Output the (X, Y) coordinate of the center of the cell containing the given text.  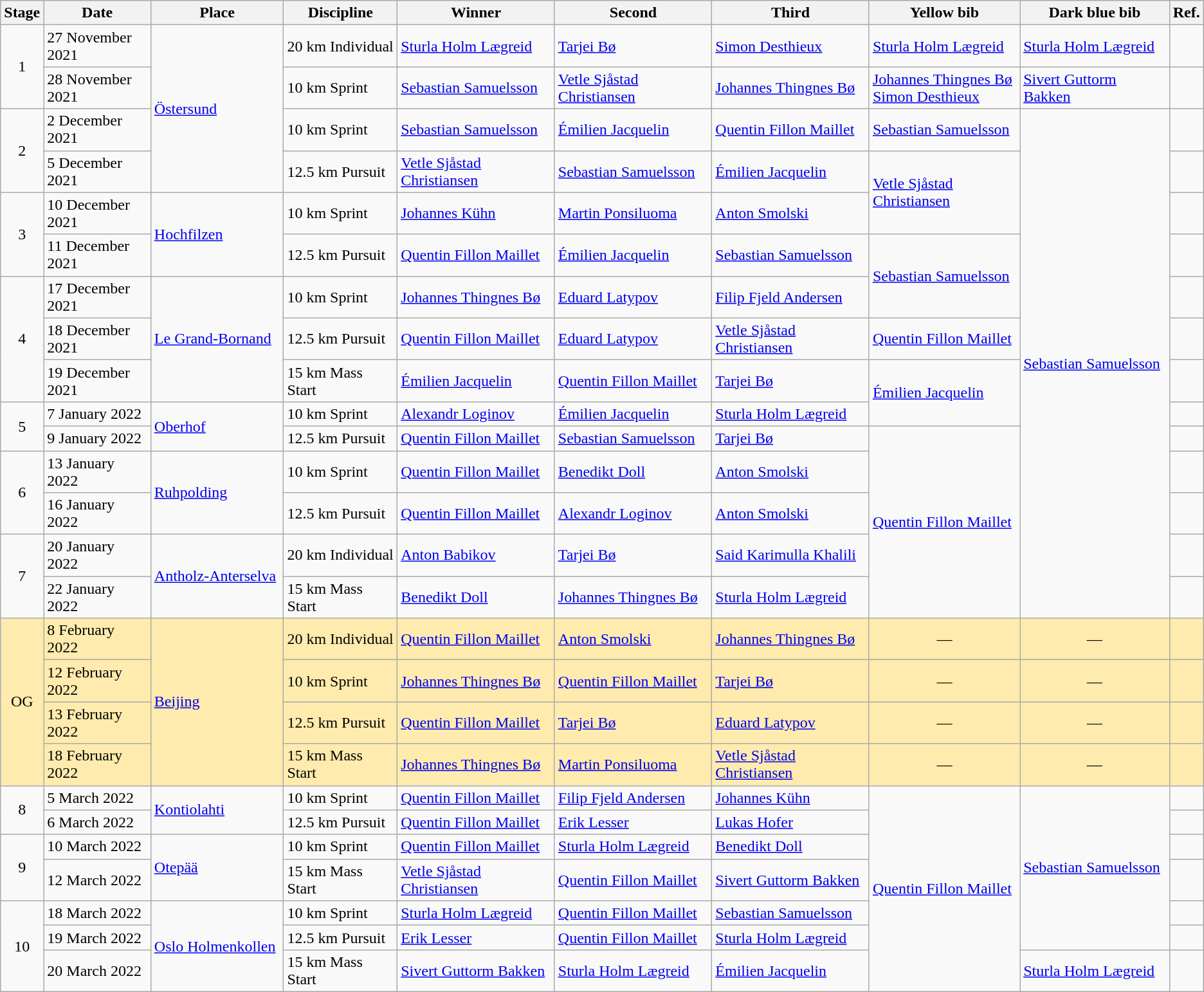
Place (217, 13)
2 December 2021 (97, 130)
22 January 2022 (97, 597)
20 March 2022 (97, 970)
Otepää (217, 867)
27 November 2021 (97, 46)
Said Karimulla Khalili (791, 556)
Oberhof (217, 426)
Beijing (217, 702)
Antholz-Anterselva (217, 576)
Johannes Thingnes Bø Simon Desthieux (944, 87)
16 January 2022 (97, 513)
1 (22, 67)
4 (22, 338)
28 November 2021 (97, 87)
19 March 2022 (97, 937)
8 February 2022 (97, 639)
5 (22, 426)
Dark blue bib (1095, 13)
Lukas Hofer (791, 822)
13 February 2022 (97, 723)
8 (22, 810)
Le Grand-Bornand (217, 338)
7 (22, 576)
Discipline (341, 13)
12 February 2022 (97, 681)
19 December 2021 (97, 381)
Oslo Holmenkollen (217, 946)
6 (22, 492)
Second (633, 13)
OG (22, 702)
Date (97, 13)
Anton Babikov (476, 556)
Hochfilzen (217, 234)
5 March 2022 (97, 798)
3 (22, 234)
9 January 2022 (97, 438)
5 December 2021 (97, 171)
Östersund (217, 109)
10 (22, 946)
Stage (22, 13)
Winner (476, 13)
6 March 2022 (97, 822)
18 March 2022 (97, 913)
18 February 2022 (97, 764)
Ruhpolding (217, 492)
18 December 2021 (97, 338)
2 (22, 151)
9 (22, 867)
11 December 2021 (97, 255)
Simon Desthieux (791, 46)
Ref. (1186, 13)
Kontiolahti (217, 810)
Yellow bib (944, 13)
Third (791, 13)
20 January 2022 (97, 556)
13 January 2022 (97, 471)
7 January 2022 (97, 414)
17 December 2021 (97, 297)
10 March 2022 (97, 847)
12 March 2022 (97, 880)
10 December 2021 (97, 214)
